Identify which cell holds the provided text, then report its [x, y] central coordinate. 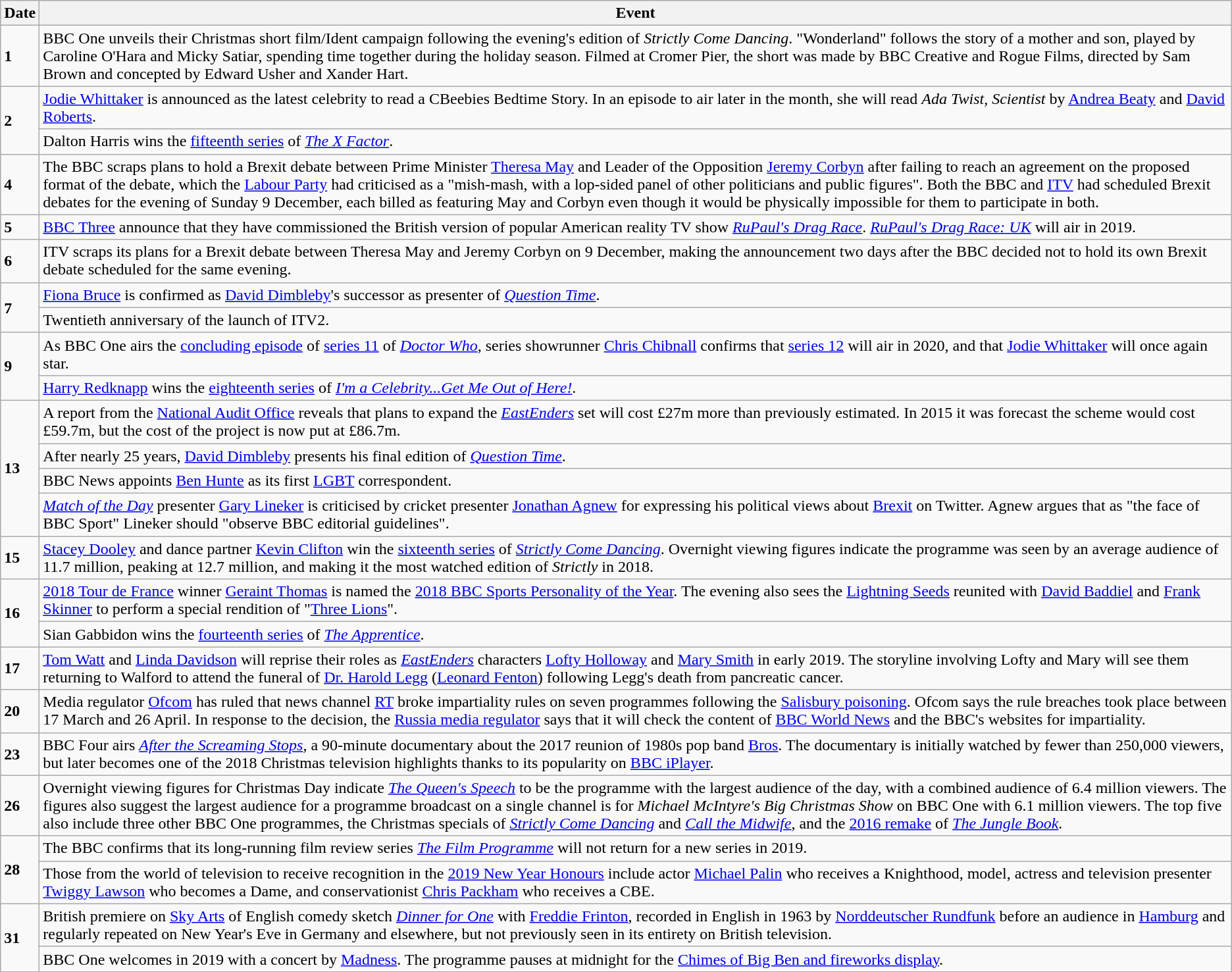
Twentieth anniversary of the launch of ITV2. [636, 320]
BBC News appoints Ben Hunte as its first LGBT correspondent. [636, 481]
9 [20, 366]
28 [20, 870]
6 [20, 261]
5 [20, 227]
4 [20, 184]
Date [20, 13]
15 [20, 558]
13 [20, 468]
After nearly 25 years, David Dimbleby presents his final edition of Question Time. [636, 456]
31 [20, 937]
1 [20, 56]
Event [636, 13]
2 [20, 120]
Sian Gabbidon wins the fourteenth series of The Apprentice. [636, 634]
Harry Redknapp wins the eighteenth series of I'm a Celebrity...Get Me Out of Here!. [636, 388]
16 [20, 613]
7 [20, 307]
17 [20, 669]
BBC One welcomes in 2019 with a concert by Madness. The programme pauses at midnight for the Chimes of Big Ben and fireworks display. [636, 959]
Dalton Harris wins the fifteenth series of The X Factor. [636, 141]
The BBC confirms that its long-running film review series The Film Programme will not return for a new series in 2019. [636, 848]
26 [20, 806]
Fiona Bruce is confirmed as David Dimbleby's successor as presenter of Question Time. [636, 295]
20 [20, 711]
23 [20, 754]
